Detect which cell encompasses the target text, then output its [x, y] center coordinate. 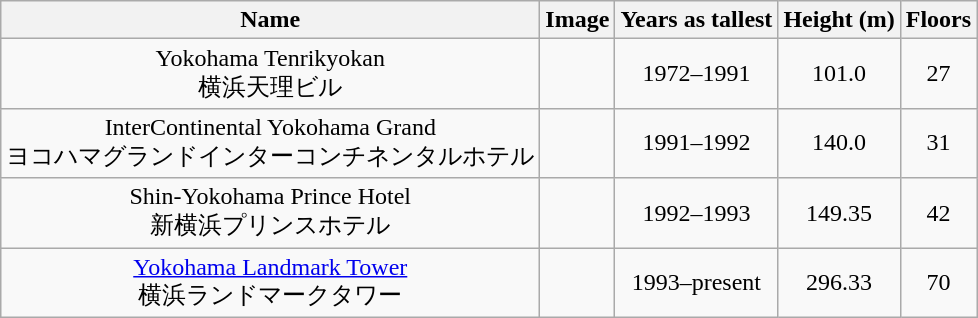
1991–1992 [696, 143]
101.0 [839, 74]
27 [938, 74]
149.35 [839, 213]
140.0 [839, 143]
Yokohama Landmark Tower横浜ランドマークタワー [270, 283]
70 [938, 283]
31 [938, 143]
Yokohama Tenrikyokan横浜天理ビル [270, 74]
Image [578, 20]
Years as tallest [696, 20]
296.33 [839, 283]
Shin-Yokohama Prince Hotel新横浜プリンスホテル [270, 213]
1972–1991 [696, 74]
42 [938, 213]
1993–present [696, 283]
1992–1993 [696, 213]
Name [270, 20]
InterContinental Yokohama Grandヨコハマグランドインターコンチネンタルホテル [270, 143]
Height (m) [839, 20]
Floors [938, 20]
